For the text-containing cell, return its midpoint in [X, Y] coordinate format. 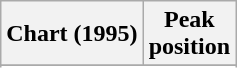
Peakposition [189, 34]
Chart (1995) [72, 34]
